Find where the given text appears and provide that cell's center as [x, y] coordinate. 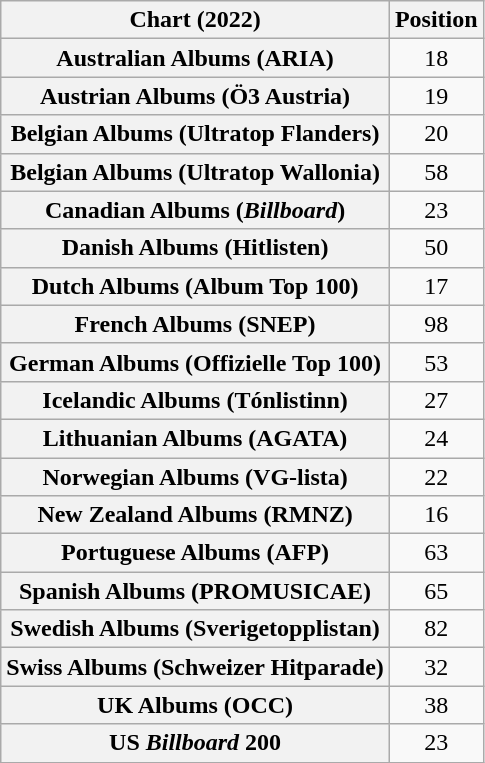
Position [436, 20]
Australian Albums (ARIA) [196, 58]
32 [436, 667]
Chart (2022) [196, 20]
98 [436, 324]
Lithuanian Albums (AGATA) [196, 438]
Icelandic Albums (Tónlistinn) [196, 400]
Canadian Albums (Billboard) [196, 210]
38 [436, 705]
82 [436, 629]
50 [436, 248]
16 [436, 515]
US Billboard 200 [196, 743]
17 [436, 286]
18 [436, 58]
Spanish Albums (PROMUSICAE) [196, 591]
20 [436, 134]
Norwegian Albums (VG-lista) [196, 477]
Danish Albums (Hitlisten) [196, 248]
Belgian Albums (Ultratop Flanders) [196, 134]
Swedish Albums (Sverigetopplistan) [196, 629]
New Zealand Albums (RMNZ) [196, 515]
27 [436, 400]
German Albums (Offizielle Top 100) [196, 362]
Austrian Albums (Ö3 Austria) [196, 96]
22 [436, 477]
63 [436, 553]
24 [436, 438]
65 [436, 591]
UK Albums (OCC) [196, 705]
58 [436, 172]
Swiss Albums (Schweizer Hitparade) [196, 667]
19 [436, 96]
Belgian Albums (Ultratop Wallonia) [196, 172]
53 [436, 362]
Dutch Albums (Album Top 100) [196, 286]
French Albums (SNEP) [196, 324]
Portuguese Albums (AFP) [196, 553]
